Locate the cell with the specified text and output its [X, Y] center coordinate. 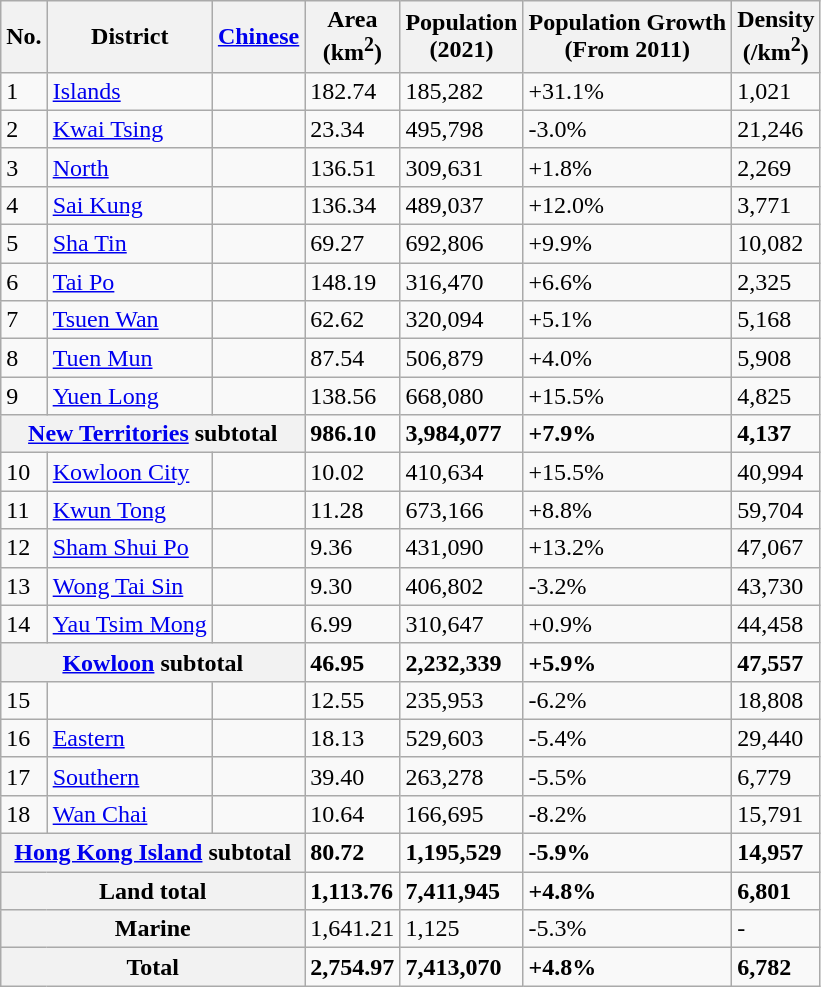
62.62 [352, 320]
40,994 [776, 472]
-5.9% [628, 853]
1,195,529 [462, 853]
Tai Po [130, 282]
9.30 [352, 586]
18.13 [352, 738]
12.55 [352, 700]
5 [24, 244]
44,458 [776, 624]
5,908 [776, 358]
Kowloon City [130, 472]
1,641.21 [352, 929]
No. [24, 37]
North [130, 167]
1,021 [776, 91]
11 [24, 510]
1,125 [462, 929]
47,067 [776, 548]
16 [24, 738]
2,325 [776, 282]
7 [24, 320]
18 [24, 814]
-6.2% [628, 700]
-8.2% [628, 814]
10.64 [352, 814]
Population Growth(From 2011) [628, 37]
23.34 [352, 129]
1 [24, 91]
529,603 [462, 738]
Kwai Tsing [130, 129]
6,782 [776, 967]
+6.6% [628, 282]
Land total [153, 891]
10.02 [352, 472]
6,779 [776, 776]
431,090 [462, 548]
-3.2% [628, 586]
2,232,339 [462, 662]
17 [24, 776]
+9.9% [628, 244]
- [776, 929]
185,282 [462, 91]
Kowloon subtotal [153, 662]
+31.1% [628, 91]
+5.1% [628, 320]
39.40 [352, 776]
46.95 [352, 662]
Area(km2) [352, 37]
Population(2021) [462, 37]
316,470 [462, 282]
14 [24, 624]
4,825 [776, 396]
166,695 [462, 814]
District [130, 37]
Yuen Long [130, 396]
15,791 [776, 814]
11.28 [352, 510]
Sham Shui Po [130, 548]
12 [24, 548]
14,957 [776, 853]
1,113.76 [352, 891]
Southern [130, 776]
43,730 [776, 586]
2,754.97 [352, 967]
Density(/km2) [776, 37]
10,082 [776, 244]
+1.8% [628, 167]
Tuen Mun [130, 358]
New Territories subtotal [153, 434]
4 [24, 205]
Kwun Tong [130, 510]
489,037 [462, 205]
138.56 [352, 396]
8 [24, 358]
Sai Kung [130, 205]
+0.9% [628, 624]
Islands [130, 91]
80.72 [352, 853]
406,802 [462, 586]
+4.0% [628, 358]
2 [24, 129]
9 [24, 396]
3,771 [776, 205]
15 [24, 700]
136.51 [352, 167]
410,634 [462, 472]
495,798 [462, 129]
Total [153, 967]
+12.0% [628, 205]
59,704 [776, 510]
9.36 [352, 548]
6,801 [776, 891]
Sha Tin [130, 244]
-5.3% [628, 929]
47,557 [776, 662]
Wong Tai Sin [130, 586]
+13.2% [628, 548]
29,440 [776, 738]
69.27 [352, 244]
Wan Chai [130, 814]
Marine [153, 929]
986.10 [352, 434]
3,984,077 [462, 434]
7,413,070 [462, 967]
Chinese [258, 37]
Hong Kong Island subtotal [153, 853]
-5.4% [628, 738]
506,879 [462, 358]
148.19 [352, 282]
310,647 [462, 624]
136.34 [352, 205]
Yau Tsim Mong [130, 624]
-5.5% [628, 776]
-3.0% [628, 129]
692,806 [462, 244]
320,094 [462, 320]
18,808 [776, 700]
673,166 [462, 510]
3 [24, 167]
+5.9% [628, 662]
+8.8% [628, 510]
4,137 [776, 434]
6 [24, 282]
182.74 [352, 91]
668,080 [462, 396]
263,278 [462, 776]
21,246 [776, 129]
13 [24, 586]
235,953 [462, 700]
5,168 [776, 320]
309,631 [462, 167]
Tsuen Wan [130, 320]
2,269 [776, 167]
87.54 [352, 358]
10 [24, 472]
7,411,945 [462, 891]
6.99 [352, 624]
Eastern [130, 738]
+7.9% [628, 434]
